Locate the cell with the specified text and output its [X, Y] center coordinate. 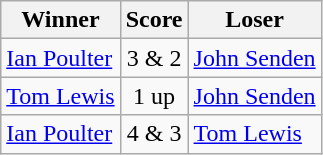
1 up [154, 96]
3 & 2 [154, 58]
4 & 3 [154, 134]
Loser [254, 20]
Winner [60, 20]
Score [154, 20]
